Output the (X, Y) coordinate of the center of the cell containing the given text.  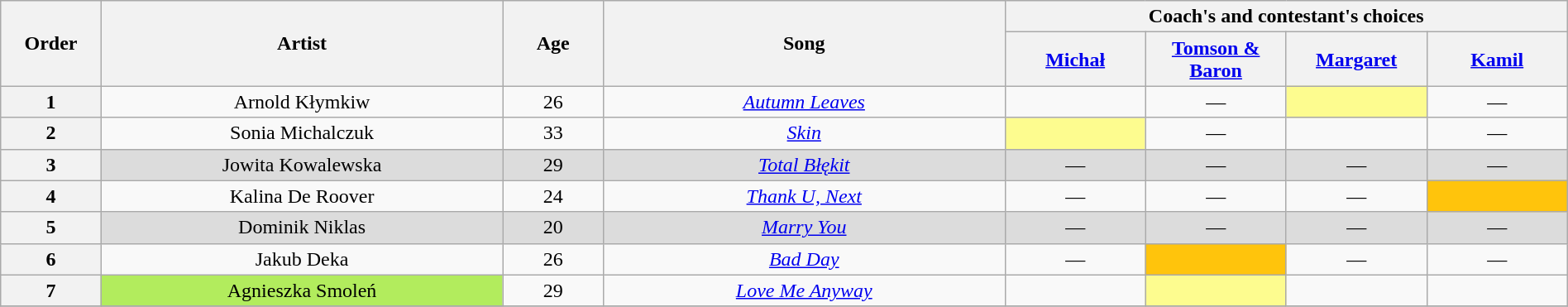
Tomson & Baron (1216, 60)
Age (552, 43)
Kamil (1497, 60)
5 (51, 228)
1 (51, 102)
Sonia Michalczuk (302, 133)
Kalina De Roover (302, 196)
4 (51, 196)
24 (552, 196)
Total Błękit (804, 165)
Love Me Anyway (804, 290)
Jowita Kowalewska (302, 165)
Dominik Niklas (302, 228)
6 (51, 259)
Bad Day (804, 259)
Order (51, 43)
Artist (302, 43)
Agnieszka Smoleń (302, 290)
Coach's and contestant's choices (1286, 17)
Thank U, Next (804, 196)
2 (51, 133)
Michał (1075, 60)
Autumn Leaves (804, 102)
3 (51, 165)
Marry You (804, 228)
20 (552, 228)
Skin (804, 133)
33 (552, 133)
Song (804, 43)
Arnold Kłymkiw (302, 102)
Jakub Deka (302, 259)
7 (51, 290)
Margaret (1356, 60)
